Return the [X, Y] coordinate for the center point of the cell that contains the specified text.  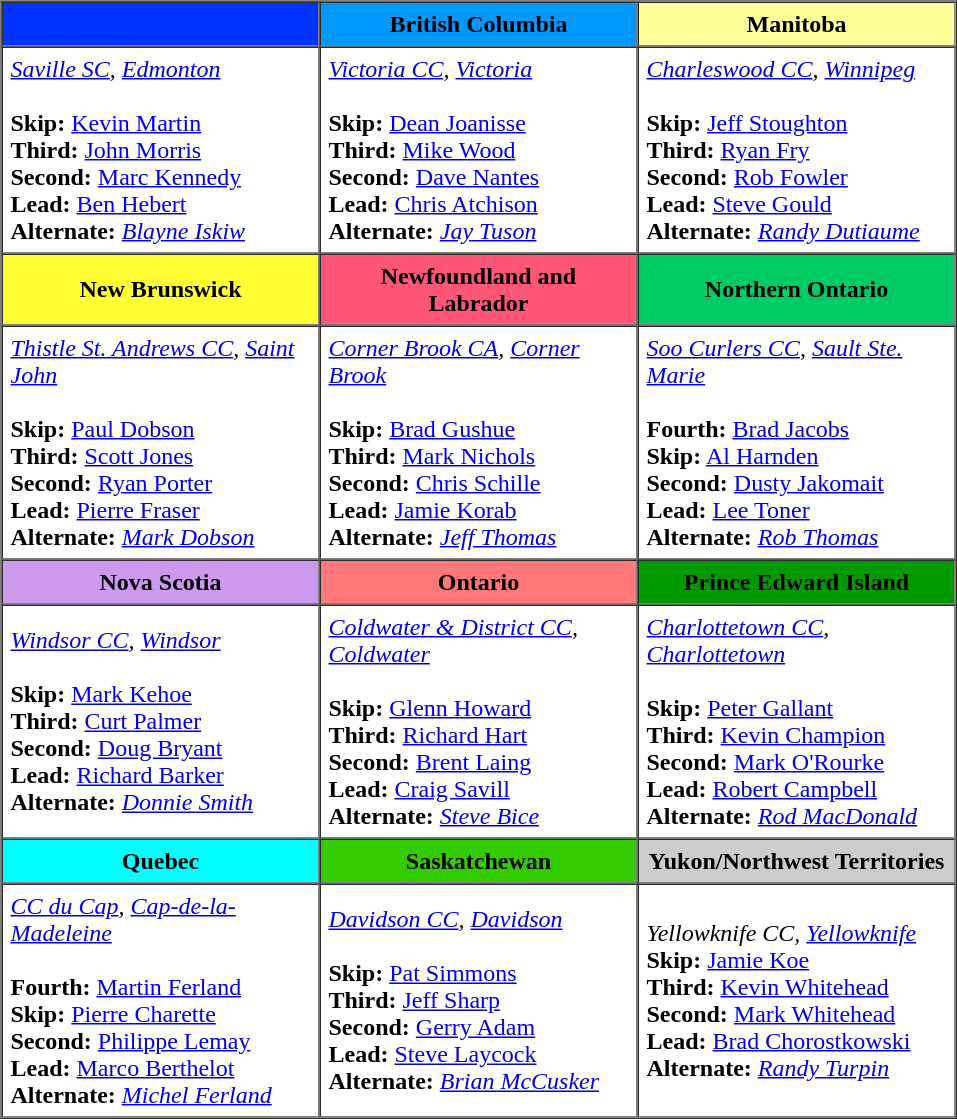
Newfoundland and Labrador [479, 290]
Windsor CC, Windsor Skip: Mark Kehoe Third: Curt Palmer Second: Doug Bryant Lead: Richard Barker Alternate: Donnie Smith [161, 721]
Thistle St. Andrews CC, Saint John Skip: Paul Dobson Third: Scott Jones Second: Ryan Porter Lead: Pierre Fraser Alternate: Mark Dobson [161, 443]
Soo Curlers CC, Sault Ste. Marie Fourth: Brad Jacobs Skip: Al Harnden Second: Dusty Jakomait Lead: Lee Toner Alternate: Rob Thomas [797, 443]
Saville SC, Edmonton Skip: Kevin Martin Third: John Morris Second: Marc Kennedy Lead: Ben Hebert Alternate: Blayne Iskiw [161, 150]
New Brunswick [161, 290]
British Columbia [479, 24]
Yellowknife CC, YellowknifeSkip: Jamie Koe Third: Kevin Whitehead Second: Mark Whitehead Lead: Brad Chorostkowski Alternate: Randy Turpin [797, 1001]
Charleswood CC, Winnipeg Skip: Jeff Stoughton Third: Ryan Fry Second: Rob Fowler Lead: Steve Gould Alternate: Randy Dutiaume [797, 150]
Coldwater & District CC, Coldwater Skip: Glenn Howard Third: Richard Hart Second: Brent Laing Lead: Craig Savill Alternate: Steve Bice [479, 721]
Manitoba [797, 24]
CC du Cap, Cap-de-la-Madeleine Fourth: Martin Ferland Skip: Pierre Charette Second: Philippe Lemay Lead: Marco Berthelot Alternate: Michel Ferland [161, 1001]
Prince Edward Island [797, 582]
Yukon/Northwest Territories [797, 860]
Northern Ontario [797, 290]
Corner Brook CA, Corner Brook Skip: Brad Gushue Third: Mark Nichols Second: Chris Schille Lead: Jamie Korab Alternate: Jeff Thomas [479, 443]
Nova Scotia [161, 582]
Davidson CC, Davidson Skip: Pat Simmons Third: Jeff Sharp Second: Gerry Adam Lead: Steve Laycock Alternate: Brian McCusker [479, 1001]
Saskatchewan [479, 860]
Ontario [479, 582]
Charlottetown CC, Charlottetown Skip: Peter Gallant Third: Kevin Champion Second: Mark O'Rourke Lead: Robert Campbell Alternate: Rod MacDonald [797, 721]
Quebec [161, 860]
Victoria CC, Victoria Skip: Dean Joanisse Third: Mike Wood Second: Dave Nantes Lead: Chris Atchison Alternate: Jay Tuson [479, 150]
